Locate the cell with the specified text and output its [X, Y] center coordinate. 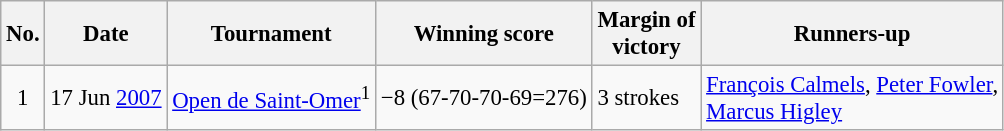
Date [106, 34]
François Calmels, Peter Fowler, Marcus Higley [852, 98]
1 [23, 98]
17 Jun 2007 [106, 98]
Winning score [484, 34]
Open de Saint-Omer1 [272, 98]
−8 (67-70-70-69=276) [484, 98]
3 strokes [646, 98]
No. [23, 34]
Margin ofvictory [646, 34]
Tournament [272, 34]
Runners-up [852, 34]
